Locate the cell with the specified text and output its (X, Y) center coordinate. 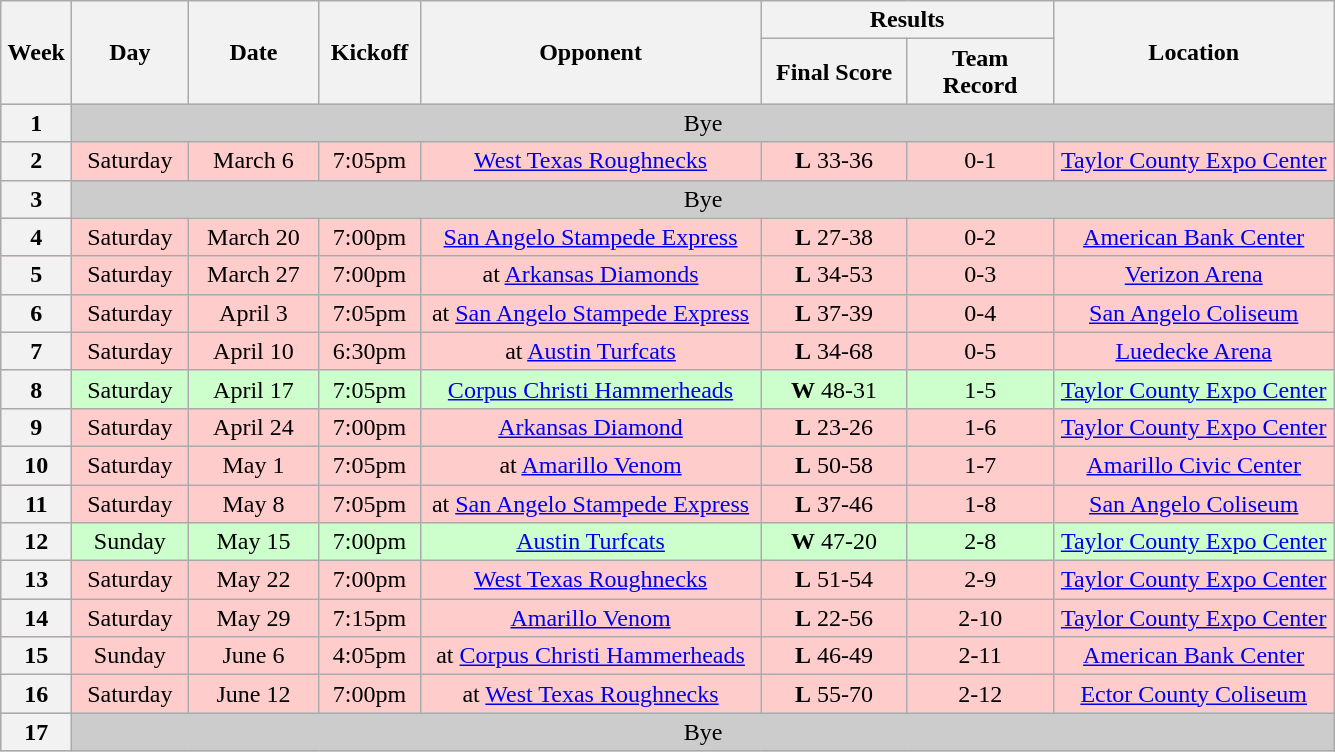
at Austin Turfcats (590, 351)
6 (36, 313)
L 50-58 (834, 465)
May 1 (254, 465)
April 24 (254, 427)
2-10 (980, 618)
L 34-53 (834, 275)
15 (36, 656)
1 (36, 123)
L 37-39 (834, 313)
W 47-20 (834, 542)
1-5 (980, 389)
3 (36, 199)
Ector County Coliseum (1194, 694)
0-4 (980, 313)
Corpus Christi Hammerheads (590, 389)
Day (130, 52)
at Amarillo Venom (590, 465)
May 8 (254, 503)
1-6 (980, 427)
at Corpus Christi Hammerheads (590, 656)
Amarillo Venom (590, 618)
L 33-36 (834, 161)
June 6 (254, 656)
May 29 (254, 618)
6:30pm (370, 351)
1-7 (980, 465)
9 (36, 427)
Location (1194, 52)
March 27 (254, 275)
Amarillo Civic Center (1194, 465)
2-12 (980, 694)
0-5 (980, 351)
2-11 (980, 656)
17 (36, 732)
12 (36, 542)
7 (36, 351)
Opponent (590, 52)
May 22 (254, 580)
14 (36, 618)
Verizon Arena (1194, 275)
March 20 (254, 237)
Results (907, 20)
Date (254, 52)
June 12 (254, 694)
Arkansas Diamond (590, 427)
0-1 (980, 161)
W 48-31 (834, 389)
4:05pm (370, 656)
March 6 (254, 161)
2-8 (980, 542)
10 (36, 465)
13 (36, 580)
7:15pm (370, 618)
5 (36, 275)
16 (36, 694)
1-8 (980, 503)
2-9 (980, 580)
at West Texas Roughnecks (590, 694)
L 34-68 (834, 351)
0-3 (980, 275)
at Arkansas Diamonds (590, 275)
2 (36, 161)
Luedecke Arena (1194, 351)
4 (36, 237)
L 46-49 (834, 656)
San Angelo Stampede Express (590, 237)
L 27-38 (834, 237)
April 10 (254, 351)
Final Score (834, 72)
L 23-26 (834, 427)
L 37-46 (834, 503)
11 (36, 503)
Team Record (980, 72)
April 3 (254, 313)
L 22-56 (834, 618)
0-2 (980, 237)
Austin Turfcats (590, 542)
April 17 (254, 389)
Kickoff (370, 52)
8 (36, 389)
May 15 (254, 542)
Week (36, 52)
L 51-54 (834, 580)
L 55-70 (834, 694)
